Detect which cell encompasses the target text, then output its (x, y) center coordinate. 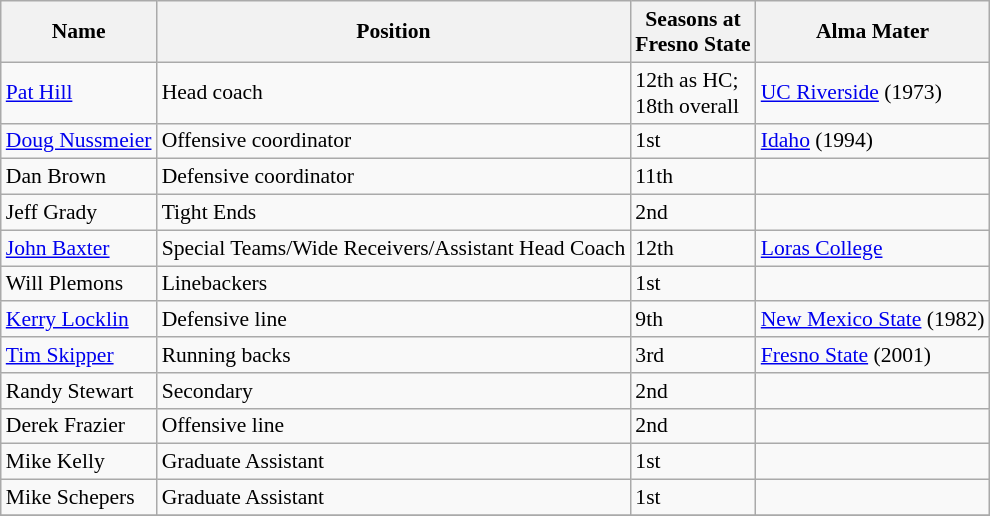
Linebackers (394, 284)
Position (394, 32)
Alma Mater (873, 32)
Idaho (1994) (873, 141)
Fresno State (2001) (873, 355)
Tim Skipper (79, 355)
Kerry Locklin (79, 320)
Offensive line (394, 426)
Offensive coordinator (394, 141)
Will Plemons (79, 284)
Name (79, 32)
Running backs (394, 355)
Loras College (873, 248)
9th (692, 320)
Randy Stewart (79, 391)
UC Riverside (1973) (873, 92)
Derek Frazier (79, 426)
Mike Schepers (79, 498)
New Mexico State (1982) (873, 320)
12th as HC;18th overall (692, 92)
Pat Hill (79, 92)
Tight Ends (394, 213)
John Baxter (79, 248)
Mike Kelly (79, 462)
Jeff Grady (79, 213)
Defensive line (394, 320)
Defensive coordinator (394, 177)
Head coach (394, 92)
3rd (692, 355)
Dan Brown (79, 177)
12th (692, 248)
Special Teams/Wide Receivers/Assistant Head Coach (394, 248)
Secondary (394, 391)
Doug Nussmeier (79, 141)
Seasons atFresno State (692, 32)
11th (692, 177)
